Capture the cell that displays the provided text and extract its (x, y) central coordinate. 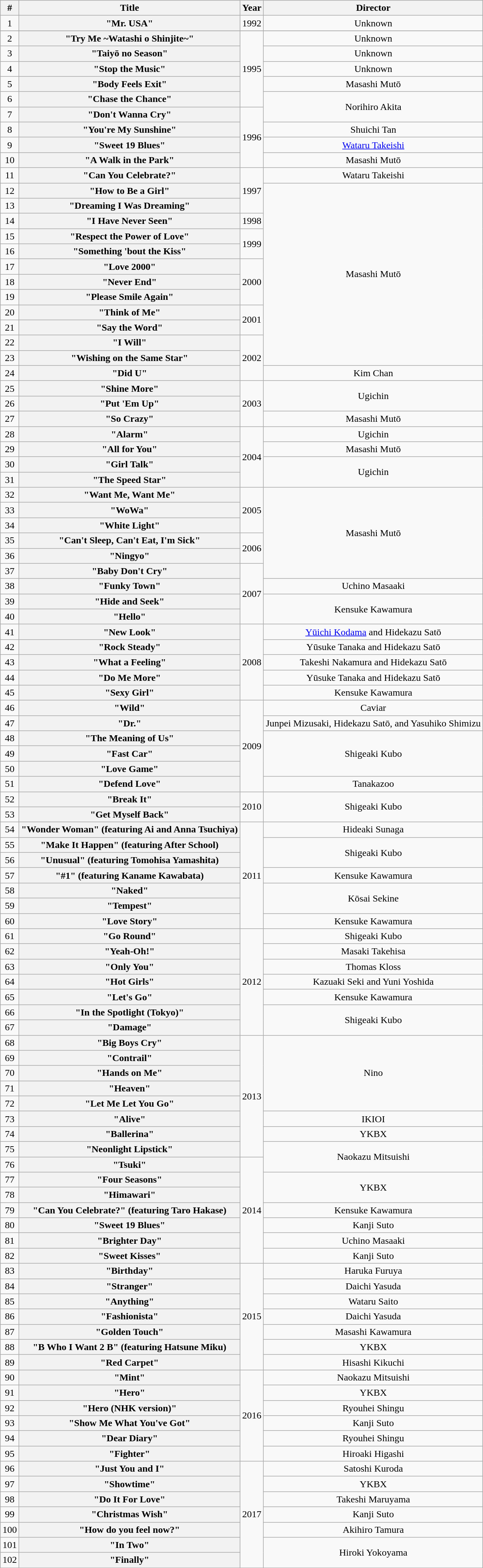
2013 (252, 1096)
"Put 'Em Up" (129, 403)
Takeshi Maruyama (373, 1499)
"Wonder Woman" (featuring Ai and Anna Tsuchiya) (129, 830)
64 (10, 982)
2010 (252, 807)
78 (10, 1195)
"Chase the Chance" (129, 99)
2001 (252, 320)
Shuichi Tan (373, 130)
"Birthday" (129, 1271)
5 (10, 84)
82 (10, 1256)
"Alive" (129, 1119)
"Dreaming I Was Dreaming" (129, 206)
102 (10, 1560)
17 (10, 267)
Thomas Kloss (373, 967)
41 (10, 632)
2004 (252, 457)
61 (10, 936)
"Let Me Let You Go" (129, 1103)
45 (10, 693)
6 (10, 99)
31 (10, 480)
"Let's Go" (129, 997)
71 (10, 1088)
IKIOI (373, 1119)
72 (10, 1103)
Hideaki Sunaga (373, 830)
93 (10, 1423)
2017 (252, 1514)
"Something 'bout the Kiss" (129, 251)
"The Meaning of Us" (129, 738)
28 (10, 434)
"Contrail" (129, 1058)
"Can You Celebrate?" (129, 175)
2012 (252, 982)
"Finally" (129, 1560)
58 (10, 890)
"Want Me, Want Me" (129, 495)
53 (10, 814)
81 (10, 1241)
44 (10, 678)
"Showtime" (129, 1484)
Kazuaki Seki and Yuni Yoshida (373, 982)
1997 (252, 190)
Title (129, 8)
51 (10, 784)
"Just You and I" (129, 1469)
88 (10, 1347)
98 (10, 1499)
39 (10, 601)
"Think of Me" (129, 312)
Satoshi Kuroda (373, 1469)
"Dr." (129, 723)
12 (10, 191)
"Did U" (129, 373)
"Hero (NHK version)" (129, 1408)
22 (10, 343)
77 (10, 1180)
2008 (252, 662)
"Sweet Kisses" (129, 1256)
"Do It For Love" (129, 1499)
"A Walk in the Park" (129, 160)
"Stranger" (129, 1286)
74 (10, 1134)
2 (10, 38)
"Rock Steady" (129, 647)
"Naked" (129, 890)
52 (10, 799)
"White Light" (129, 525)
68 (10, 1043)
"Only You" (129, 967)
11 (10, 175)
Hisashi Kikuchi (373, 1362)
Masaki Takehisa (373, 952)
79 (10, 1210)
89 (10, 1362)
91 (10, 1392)
"New Look" (129, 632)
2005 (252, 510)
84 (10, 1286)
40 (10, 616)
2003 (252, 403)
57 (10, 875)
Kim Chan (373, 373)
"Show Me What You've Got" (129, 1423)
96 (10, 1469)
59 (10, 906)
9 (10, 145)
42 (10, 647)
"Yeah-Oh!" (129, 952)
"Get Myself Back" (129, 814)
4 (10, 69)
38 (10, 586)
"I Will" (129, 343)
24 (10, 373)
36 (10, 556)
"Brighter Day" (129, 1241)
1995 (252, 69)
48 (10, 738)
25 (10, 388)
"Ningyo" (129, 556)
46 (10, 708)
"Christmas Wish" (129, 1514)
8 (10, 130)
"#1" (featuring Kaname Kawabata) (129, 875)
"Love Story" (129, 921)
"Damage" (129, 1027)
"Please Smile Again" (129, 297)
37 (10, 571)
Takeshi Nakamura and Hidekazu Satō (373, 662)
Masashi Kawamura (373, 1332)
80 (10, 1225)
16 (10, 251)
Akihiro Tamura (373, 1530)
99 (10, 1514)
66 (10, 1012)
1 (10, 23)
"Go Round" (129, 936)
35 (10, 541)
7 (10, 114)
"Heaven" (129, 1088)
Nino (373, 1073)
"Hide and Seek" (129, 601)
"Ballerina" (129, 1134)
87 (10, 1332)
"Respect the Power of Love" (129, 236)
30 (10, 465)
"B Who I Want 2 B" (featuring Hatsune Miku) (129, 1347)
2015 (252, 1317)
"Alarm" (129, 434)
19 (10, 297)
18 (10, 282)
2014 (252, 1210)
"In the Spotlight (Tokyo)" (129, 1012)
"Baby Don't Cry" (129, 571)
"Tsuki" (129, 1165)
"Funky Town" (129, 586)
29 (10, 449)
"Red Carpet" (129, 1362)
2011 (252, 875)
26 (10, 403)
"Do Me More" (129, 678)
70 (10, 1073)
"Fashionista" (129, 1317)
49 (10, 754)
34 (10, 525)
67 (10, 1027)
Hiroaki Higashi (373, 1454)
1998 (252, 221)
"Can You Celebrate?" (featuring Taro Hakase) (129, 1210)
75 (10, 1149)
"Don't Wanna Cry" (129, 114)
65 (10, 997)
69 (10, 1058)
15 (10, 236)
1996 (252, 137)
Director (373, 8)
"Shine More" (129, 388)
100 (10, 1530)
"Say the Word" (129, 327)
"Big Boys Cry" (129, 1043)
"You're My Sunshine" (129, 130)
"Can't Sleep, Can't Eat, I'm Sick" (129, 541)
2006 (252, 548)
63 (10, 967)
10 (10, 160)
"WoWa" (129, 510)
"Himawari" (129, 1195)
Year (252, 8)
"In Two" (129, 1545)
"Fast Car" (129, 754)
"Hero" (129, 1392)
14 (10, 221)
Norihiro Akita (373, 107)
"Sexy Girl" (129, 693)
2016 (252, 1415)
"Make It Happen" (featuring After School) (129, 845)
# (10, 8)
"Defend Love" (129, 784)
73 (10, 1119)
"Hot Girls" (129, 982)
"I Have Never Seen" (129, 221)
"Mr. USA" (129, 23)
Yūichi Kodama and Hidekazu Satō (373, 632)
"Wishing on the Same Star" (129, 358)
60 (10, 921)
55 (10, 845)
3 (10, 54)
"Unusual" (featuring Tomohisa Yamashita) (129, 860)
"Wild" (129, 708)
62 (10, 952)
"Four Seasons" (129, 1180)
"All for You" (129, 449)
Kōsai Sekine (373, 898)
"How to Be a Girl" (129, 191)
"Break It" (129, 799)
"Body Feels Exit" (129, 84)
"Love Game" (129, 769)
"So Crazy" (129, 419)
"Neonlight Lipstick" (129, 1149)
"Golden Touch" (129, 1332)
2002 (252, 358)
"Mint" (129, 1377)
54 (10, 830)
"What a Feeling" (129, 662)
97 (10, 1484)
90 (10, 1377)
"The Speed Star" (129, 480)
43 (10, 662)
20 (10, 312)
"Never End" (129, 282)
"How do you feel now?" (129, 1530)
Caviar (373, 708)
13 (10, 206)
86 (10, 1317)
1999 (252, 244)
32 (10, 495)
Haruka Furuya (373, 1271)
21 (10, 327)
"Anything" (129, 1301)
47 (10, 723)
27 (10, 419)
95 (10, 1454)
"Try Me ~Watashi o Shinjite~" (129, 38)
50 (10, 769)
94 (10, 1438)
"Stop the Music" (129, 69)
23 (10, 358)
"Hello" (129, 616)
"Love 2000" (129, 267)
"Dear Diary" (129, 1438)
83 (10, 1271)
"Hands on Me" (129, 1073)
76 (10, 1165)
1992 (252, 23)
2009 (252, 746)
2007 (252, 594)
Wataru Saito (373, 1301)
101 (10, 1545)
56 (10, 860)
92 (10, 1408)
Hiroki Yokoyama (373, 1552)
85 (10, 1301)
"Taiyō no Season" (129, 54)
Tanakazoo (373, 784)
"Fighter" (129, 1454)
33 (10, 510)
"Girl Talk" (129, 465)
Junpei Mizusaki, Hidekazu Satō, and Yasuhiko Shimizu (373, 723)
"Tempest" (129, 906)
2000 (252, 282)
